Pinpoint the cell where the given text exists, returning its (X, Y) midpoint coordinate. 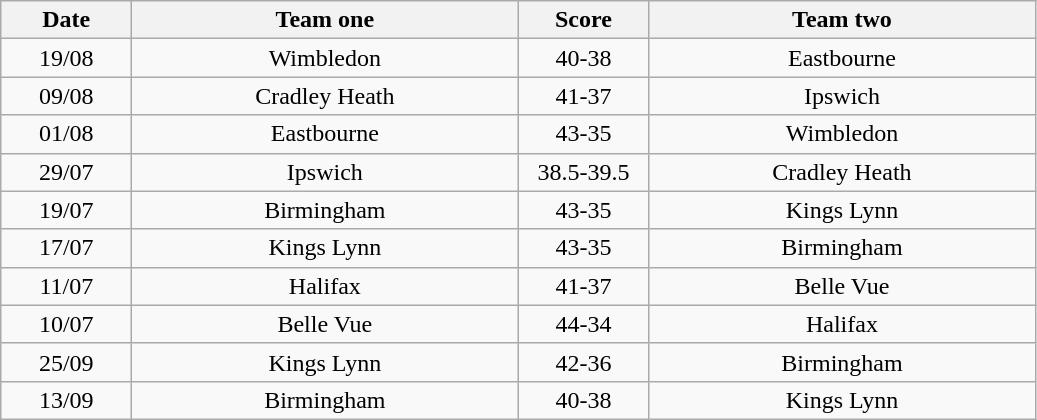
19/07 (66, 210)
Date (66, 20)
Team one (325, 20)
13/09 (66, 400)
Team two (842, 20)
10/07 (66, 324)
44-34 (584, 324)
01/08 (66, 134)
42-36 (584, 362)
38.5-39.5 (584, 172)
25/09 (66, 362)
29/07 (66, 172)
11/07 (66, 286)
09/08 (66, 96)
Score (584, 20)
17/07 (66, 248)
19/08 (66, 58)
